Output the (x, y) coordinate of the center of the cell containing the given text.  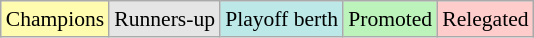
Champions (55, 19)
Runners-up (164, 19)
Playoff berth (282, 19)
Relegated (485, 19)
Promoted (390, 19)
